Return [x, y] of the center of cell containing provided text 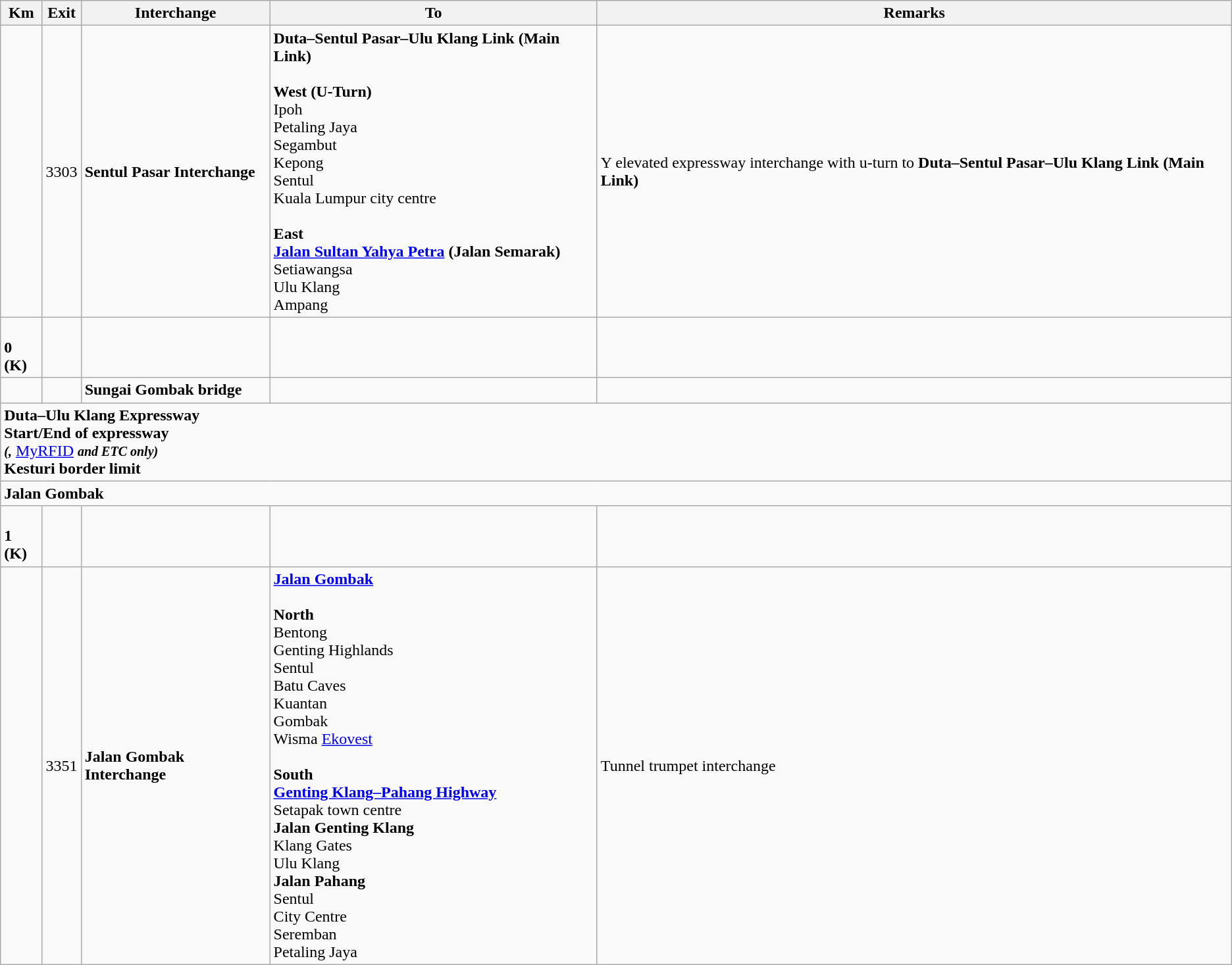
Sentul Pasar Interchange [175, 171]
Jalan Gombak Interchange [175, 766]
Tunnel trumpet interchange [914, 766]
1 (K) [21, 536]
Interchange [175, 13]
Remarks [914, 13]
3303 [62, 171]
0 (K) [21, 347]
3351 [62, 766]
Km [21, 13]
Sungai Gombak bridge [175, 390]
Jalan Gombak [616, 493]
Exit [62, 13]
To [433, 13]
Duta–Ulu Klang ExpresswayStart/End of expressway(, MyRFID and ETC only)Kesturi border limit [616, 442]
Y elevated expressway interchange with u-turn to Duta–Sentul Pasar–Ulu Klang Link (Main Link) [914, 171]
